Provide the (x, y) coordinate of the cell's center where the given text is located.  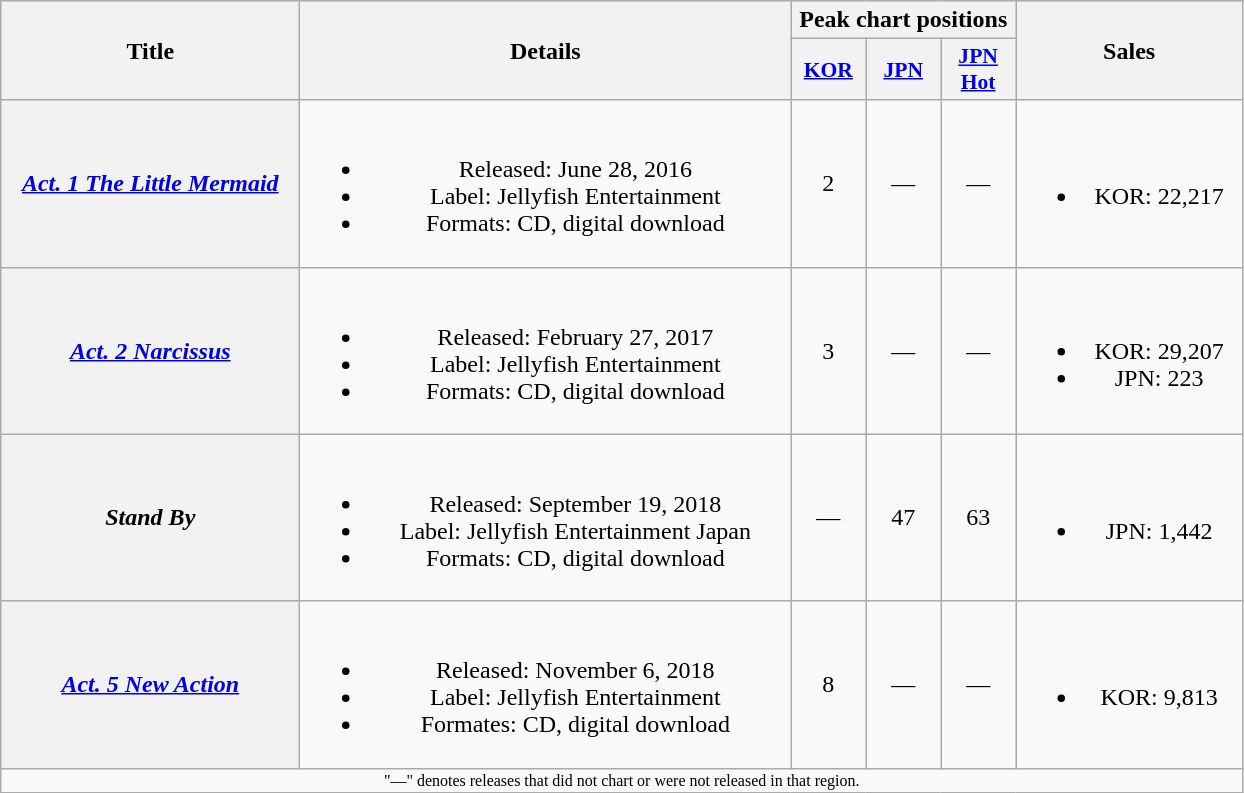
"—" denotes releases that did not chart or were not released in that region. (622, 780)
Released: February 27, 2017 Label: Jellyfish EntertainmentFormats: CD, digital download (546, 350)
63 (978, 518)
Peak chart positions (904, 20)
Details (546, 50)
KOR: 22,217 (1130, 184)
Released: June 28, 2016 Label: Jellyfish EntertainmentFormats: CD, digital download (546, 184)
Sales (1130, 50)
KOR: 29,207JPN: 223 (1130, 350)
Act. 1 The Little Mermaid (150, 184)
KOR (828, 70)
8 (828, 684)
Act. 5 New Action (150, 684)
Stand By (150, 518)
KOR: 9,813 (1130, 684)
Title (150, 50)
47 (904, 518)
JPN (904, 70)
Act. 2 Narcissus (150, 350)
JPN Hot (978, 70)
3 (828, 350)
Released: November 6, 2018 Label: Jellyfish EntertainmentFormates: CD, digital download (546, 684)
JPN: 1,442 (1130, 518)
2 (828, 184)
Released: September 19, 2018 Label: Jellyfish Entertainment JapanFormats: CD, digital download (546, 518)
